Pinpoint the cell where the given text exists, returning its (X, Y) midpoint coordinate. 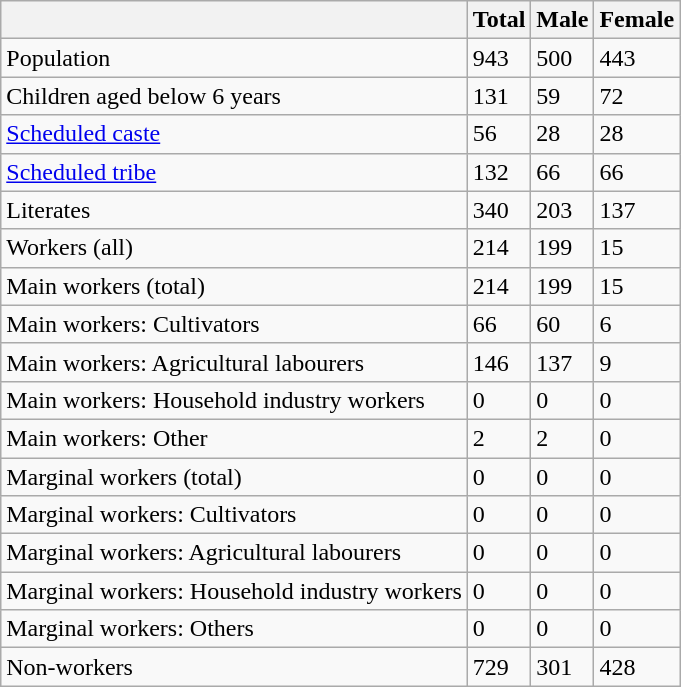
Marginal workers: Cultivators (234, 515)
Main workers: Cultivators (234, 324)
500 (562, 58)
132 (499, 172)
Literates (234, 210)
Main workers: Other (234, 438)
9 (637, 362)
59 (562, 96)
Marginal workers: Agricultural labourers (234, 553)
Children aged below 6 years (234, 96)
340 (499, 210)
Non-workers (234, 667)
Marginal workers: Household industry workers (234, 591)
203 (562, 210)
6 (637, 324)
56 (499, 134)
Main workers: Agricultural labourers (234, 362)
Workers (all) (234, 248)
Male (562, 20)
Scheduled tribe (234, 172)
Female (637, 20)
428 (637, 667)
60 (562, 324)
943 (499, 58)
729 (499, 667)
Main workers (total) (234, 286)
Marginal workers: Others (234, 629)
Population (234, 58)
Total (499, 20)
443 (637, 58)
72 (637, 96)
301 (562, 667)
Scheduled caste (234, 134)
131 (499, 96)
146 (499, 362)
Main workers: Household industry workers (234, 400)
Marginal workers (total) (234, 477)
